Extract the (X, Y) coordinate from the center of the cell holding the provided text.  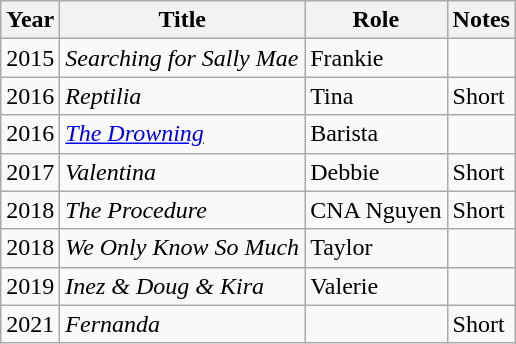
Title (182, 20)
We Only Know So Much (182, 248)
Taylor (376, 248)
2021 (30, 324)
Inez & Doug & Kira (182, 286)
Searching for Sally Mae (182, 58)
2019 (30, 286)
Frankie (376, 58)
Valerie (376, 286)
CNA Nguyen (376, 210)
Barista (376, 134)
Role (376, 20)
Valentina (182, 172)
2017 (30, 172)
The Procedure (182, 210)
The Drowning (182, 134)
2015 (30, 58)
Debbie (376, 172)
Fernanda (182, 324)
Notes (481, 20)
Reptilia (182, 96)
Tina (376, 96)
Year (30, 20)
